Search for the cell housing the specified text and yield its (x, y) center coordinate. 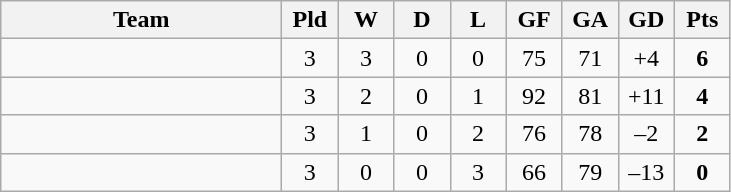
+11 (646, 96)
6 (702, 58)
GF (534, 20)
W (366, 20)
Pts (702, 20)
66 (534, 172)
4 (702, 96)
Pld (310, 20)
–13 (646, 172)
81 (590, 96)
71 (590, 58)
Team (142, 20)
79 (590, 172)
+4 (646, 58)
L (478, 20)
GA (590, 20)
78 (590, 134)
–2 (646, 134)
92 (534, 96)
D (422, 20)
76 (534, 134)
75 (534, 58)
GD (646, 20)
